Return the [x, y] coordinate for the center point of the cell that contains the specified text.  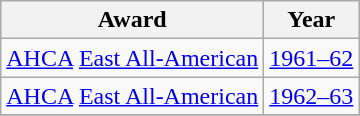
Award [132, 20]
1961–62 [312, 58]
Year [312, 20]
1962–63 [312, 96]
